Detect which cell encompasses the target text, then output its [X, Y] center coordinate. 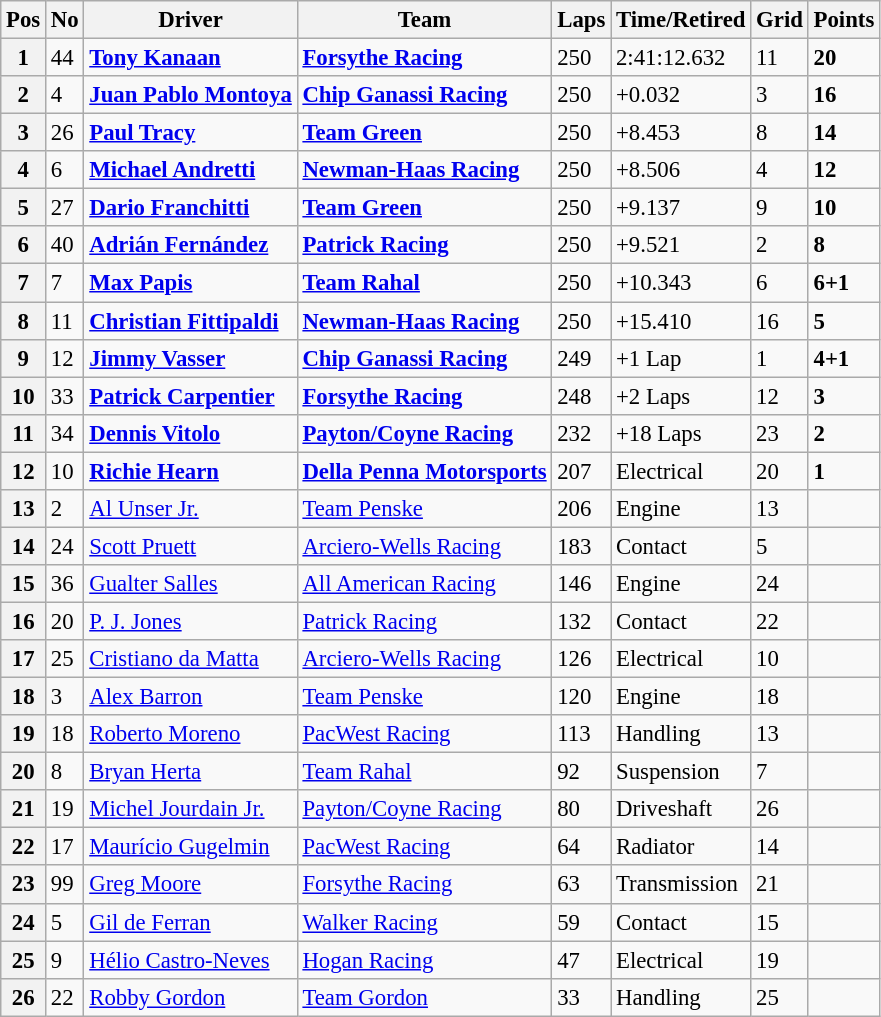
Driver [190, 20]
Points [844, 20]
113 [582, 734]
206 [582, 509]
Dennis Vitolo [190, 433]
+9.521 [681, 245]
Max Papis [190, 283]
47 [582, 960]
34 [65, 433]
+9.137 [681, 208]
+8.506 [681, 170]
6+1 [844, 283]
183 [582, 546]
63 [582, 885]
120 [582, 697]
Radiator [681, 847]
Grid [780, 20]
80 [582, 809]
No [65, 20]
Patrick Carpentier [190, 396]
232 [582, 433]
All American Racing [424, 584]
P. J. Jones [190, 621]
Transmission [681, 885]
64 [582, 847]
Laps [582, 20]
Bryan Herta [190, 772]
Robby Gordon [190, 997]
92 [582, 772]
Adrián Fernández [190, 245]
36 [65, 584]
Dario Franchitti [190, 208]
99 [65, 885]
Suspension [681, 772]
+8.453 [681, 133]
126 [582, 659]
+1 Lap [681, 358]
Team [424, 20]
Time/Retired [681, 20]
59 [582, 922]
Tony Kanaan [190, 58]
207 [582, 471]
+0.032 [681, 95]
Gil de Ferran [190, 922]
248 [582, 396]
132 [582, 621]
Michael Andretti [190, 170]
Walker Racing [424, 922]
Roberto Moreno [190, 734]
+15.410 [681, 321]
Driveshaft [681, 809]
Team Gordon [424, 997]
Michel Jourdain Jr. [190, 809]
Alex Barron [190, 697]
Maurício Gugelmin [190, 847]
Jimmy Vasser [190, 358]
Della Penna Motorsports [424, 471]
+18 Laps [681, 433]
146 [582, 584]
44 [65, 58]
4+1 [844, 358]
40 [65, 245]
Pos [24, 20]
+10.343 [681, 283]
Paul Tracy [190, 133]
27 [65, 208]
Scott Pruett [190, 546]
Cristiano da Matta [190, 659]
2:41:12.632 [681, 58]
Richie Hearn [190, 471]
Gualter Salles [190, 584]
Al Unser Jr. [190, 509]
Hélio Castro-Neves [190, 960]
Greg Moore [190, 885]
Juan Pablo Montoya [190, 95]
249 [582, 358]
Hogan Racing [424, 960]
+2 Laps [681, 396]
Christian Fittipaldi [190, 321]
